Locate the cell with the specified text and output its [X, Y] center coordinate. 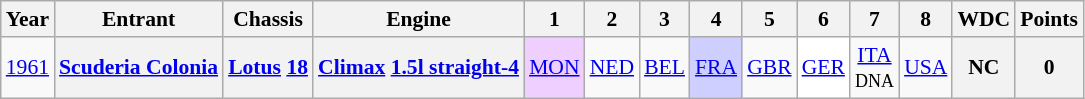
Year [28, 19]
5 [770, 19]
BEL [664, 68]
ITADNA [874, 68]
GBR [770, 68]
Chassis [268, 19]
FRA [716, 68]
USA [926, 68]
4 [716, 19]
MON [554, 68]
WDC [984, 19]
1 [554, 19]
8 [926, 19]
7 [874, 19]
3 [664, 19]
Climax 1.5l straight-4 [418, 68]
0 [1049, 68]
Entrant [138, 19]
NED [612, 68]
Scuderia Colonia [138, 68]
Points [1049, 19]
GER [824, 68]
1961 [28, 68]
Engine [418, 19]
2 [612, 19]
6 [824, 19]
Lotus 18 [268, 68]
NC [984, 68]
